Locate the cell with the specified text and output its (X, Y) center coordinate. 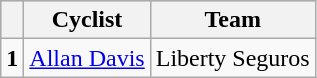
Liberty Seguros (232, 58)
Team (232, 20)
Allan Davis (87, 58)
Cyclist (87, 20)
1 (12, 58)
